Provide the (x, y) coordinate of the cell's center where the given text is located.  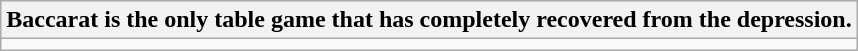
Baccarat is the only table game that has completely recovered from the depression. (429, 20)
